Detect which cell encompasses the target text, then output its (x, y) center coordinate. 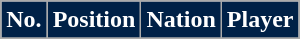
No. (24, 20)
Nation (181, 20)
Position (94, 20)
Player (260, 20)
